Extract the [X, Y] coordinate from the center of the cell holding the provided text.  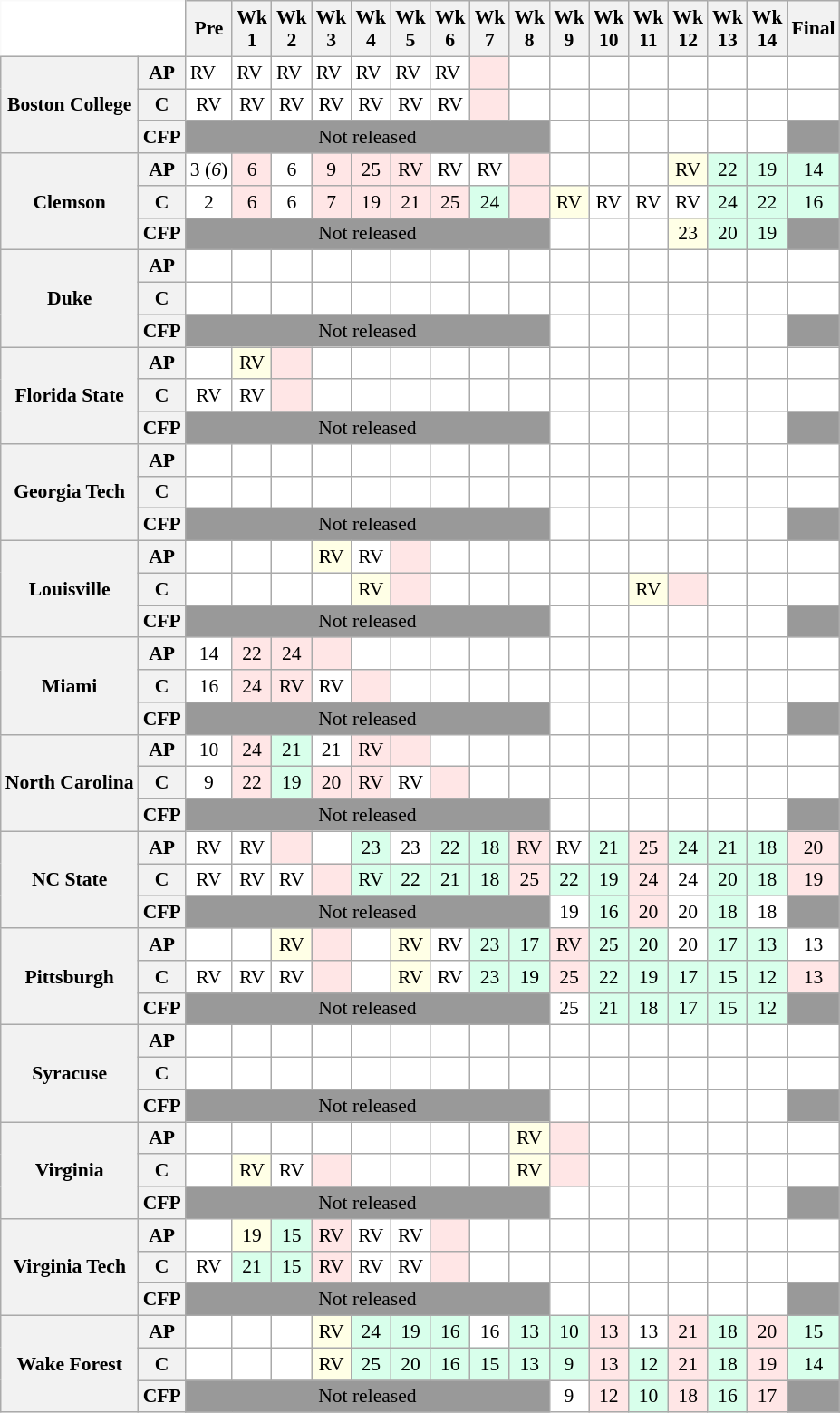
Virginia [70, 1171]
Boston College [70, 105]
Clemson [70, 201]
3 (6) [209, 169]
Wk6 [450, 29]
Wk11 [649, 29]
Wk7 [490, 29]
7 [332, 202]
Wk13 [728, 29]
North Carolina [70, 783]
Wk4 [371, 29]
Louisville [70, 589]
Florida State [70, 395]
Wk9 [569, 29]
Wk2 [292, 29]
Wk8 [529, 29]
Virginia Tech [70, 1267]
Wk10 [609, 29]
Syracuse [70, 1073]
Miami [70, 687]
Final [813, 29]
Wk3 [332, 29]
Wk12 [688, 29]
Wk1 [252, 29]
2 [209, 202]
Pittsburgh [70, 977]
Duke [70, 299]
Wk14 [768, 29]
Georgia Tech [70, 493]
Pre [209, 29]
Wk5 [410, 29]
NC State [70, 879]
Wake Forest [70, 1365]
